Output the [X, Y] coordinate of the center of the cell containing the given text.  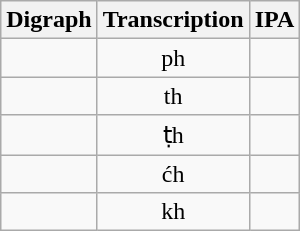
ćh [173, 173]
Transcription [173, 20]
IPA [274, 20]
th [173, 96]
ṭh [173, 135]
kh [173, 212]
Digraph [49, 20]
ph [173, 58]
